Determine the (x, y) coordinate at the center of the cell enclosing the given text.  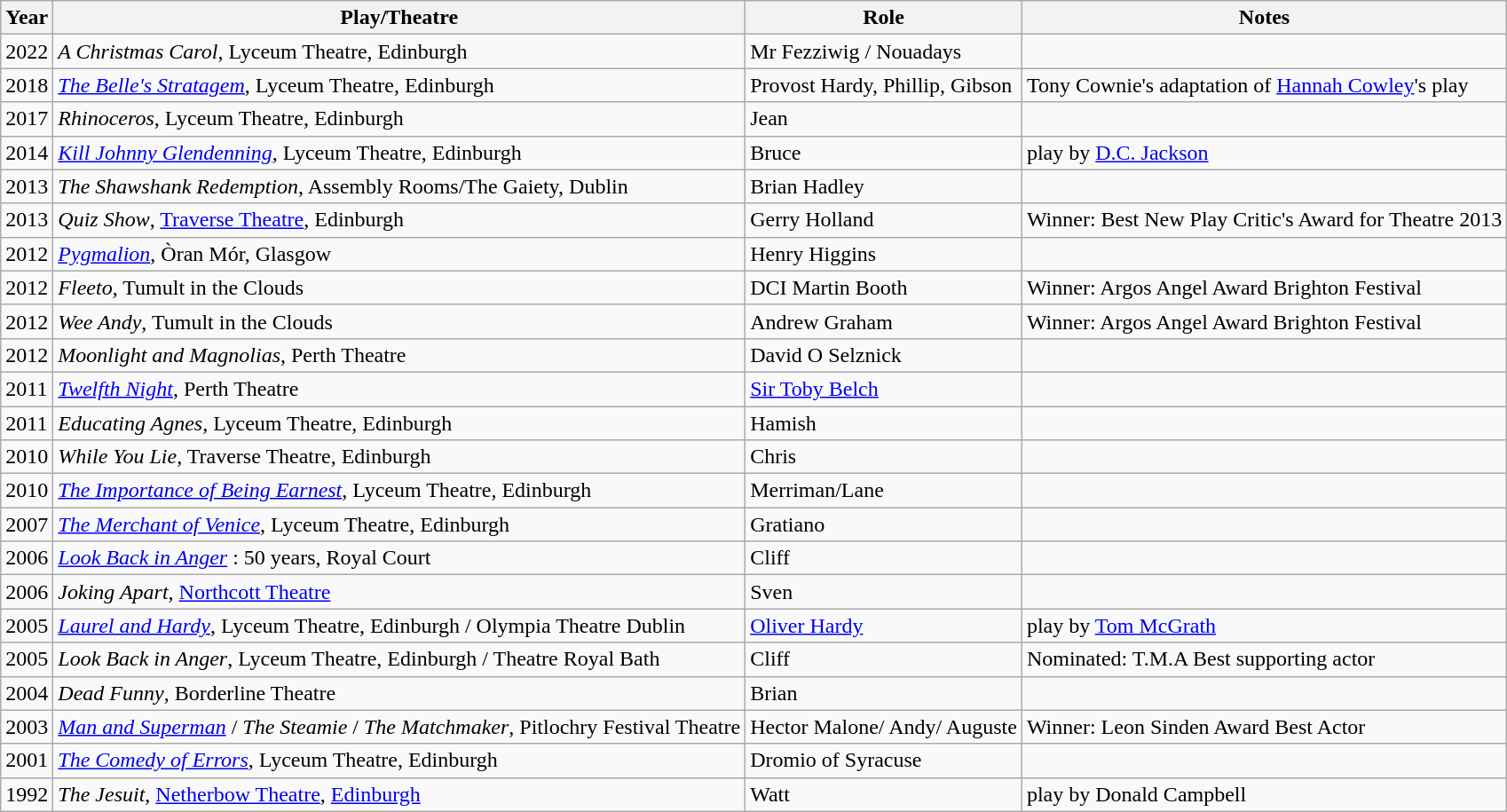
Nominated: T.M.A Best supporting actor (1264, 659)
Tony Cownie's adaptation of Hannah Cowley's play (1264, 85)
2017 (27, 119)
Henry Higgins (884, 254)
Play/Theatre (399, 18)
The Importance of Being Earnest, Lyceum Theatre, Edinburgh (399, 491)
Sven (884, 592)
Role (884, 18)
Jean (884, 119)
The Comedy of Errors, Lyceum Theatre, Edinburgh (399, 761)
Gratiano (884, 524)
Oliver Hardy (884, 626)
Moonlight and Magnolias, Perth Theatre (399, 355)
Winner: Best New Play Critic's Award for Theatre 2013 (1264, 220)
2018 (27, 85)
While You Lie, Traverse Theatre, Edinburgh (399, 457)
Notes (1264, 18)
Man and Superman / The Steamie / The Matchmaker, Pitlochry Festival Theatre (399, 727)
Hector Malone/ Andy/ Auguste (884, 727)
Quiz Show, Traverse Theatre, Edinburgh (399, 220)
Hamish (884, 423)
Andrew Graham (884, 321)
play by Tom McGrath (1264, 626)
DCI Martin Booth (884, 288)
Fleeto, Tumult in the Clouds (399, 288)
The Merchant of Venice, Lyceum Theatre, Edinburgh (399, 524)
Sir Toby Belch (884, 389)
A Christmas Carol, Lyceum Theatre, Edinburgh (399, 51)
Brian (884, 693)
2003 (27, 727)
The Jesuit, Netherbow Theatre, Edinburgh (399, 794)
play by D.C. Jackson (1264, 153)
Watt (884, 794)
Winner: Leon Sinden Award Best Actor (1264, 727)
Rhinoceros, Lyceum Theatre, Edinburgh (399, 119)
2007 (27, 524)
Bruce (884, 153)
Gerry Holland (884, 220)
Dead Funny, Borderline Theatre (399, 693)
Laurel and Hardy, Lyceum Theatre, Edinburgh / Olympia Theatre Dublin (399, 626)
Educating Agnes, Lyceum Theatre, Edinburgh (399, 423)
Twelfth Night, Perth Theatre (399, 389)
Brian Hadley (884, 186)
David O Selznick (884, 355)
play by Donald Campbell (1264, 794)
Mr Fezziwig / Nouadays (884, 51)
2022 (27, 51)
Pygmalion, Òran Mór, Glasgow (399, 254)
Provost Hardy, Phillip, Gibson (884, 85)
The Shawshank Redemption, Assembly Rooms/The Gaiety, Dublin (399, 186)
Chris (884, 457)
Joking Apart, Northcott Theatre (399, 592)
Year (27, 18)
The Belle's Stratagem, Lyceum Theatre, Edinburgh (399, 85)
Look Back in Anger, Lyceum Theatre, Edinburgh / Theatre Royal Bath (399, 659)
Merriman/Lane (884, 491)
Dromio of Syracuse (884, 761)
2014 (27, 153)
Look Back in Anger : 50 years, Royal Court (399, 558)
2001 (27, 761)
1992 (27, 794)
Kill Johnny Glendenning, Lyceum Theatre, Edinburgh (399, 153)
Wee Andy, Tumult in the Clouds (399, 321)
2004 (27, 693)
